Scan for the cell matching the given text and deliver its [X, Y] coordinate at center. 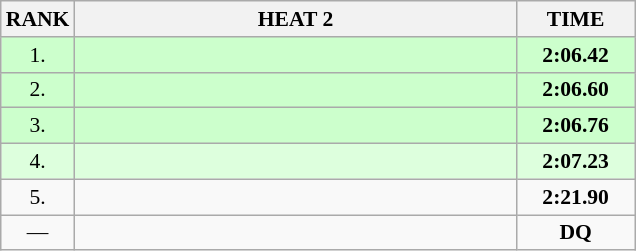
5. [38, 197]
3. [38, 126]
DQ [576, 233]
2:07.23 [576, 162]
2:06.76 [576, 126]
TIME [576, 19]
4. [38, 162]
RANK [38, 19]
2. [38, 90]
1. [38, 55]
— [38, 233]
2:06.42 [576, 55]
2:06.60 [576, 90]
2:21.90 [576, 197]
HEAT 2 [295, 19]
